Search for the cell housing the specified text and yield its (X, Y) center coordinate. 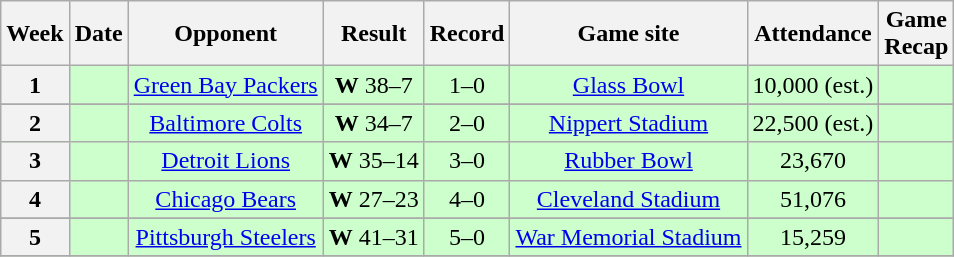
Nippert Stadium (628, 123)
2 (35, 123)
W 35–14 (374, 161)
1–0 (467, 85)
W 27–23 (374, 199)
W 41–31 (374, 237)
Baltimore Colts (226, 123)
22,500 (est.) (813, 123)
4 (35, 199)
Attendance (813, 34)
51,076 (813, 199)
Detroit Lions (226, 161)
War Memorial Stadium (628, 237)
GameRecap (916, 34)
Rubber Bowl (628, 161)
Green Bay Packers (226, 85)
W 34–7 (374, 123)
W 38–7 (374, 85)
Glass Bowl (628, 85)
1 (35, 85)
Result (374, 34)
23,670 (813, 161)
3 (35, 161)
Record (467, 34)
5–0 (467, 237)
10,000 (est.) (813, 85)
Chicago Bears (226, 199)
5 (35, 237)
Opponent (226, 34)
Week (35, 34)
15,259 (813, 237)
3–0 (467, 161)
Pittsburgh Steelers (226, 237)
4–0 (467, 199)
Game site (628, 34)
Date (98, 34)
2–0 (467, 123)
Cleveland Stadium (628, 199)
